Detect which cell encompasses the target text, then output its [X, Y] center coordinate. 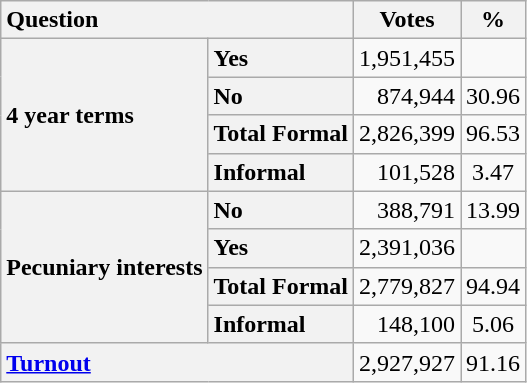
874,944 [408, 96]
Question [178, 20]
388,791 [408, 210]
148,100 [408, 324]
94.94 [494, 286]
2,826,399 [408, 134]
91.16 [494, 362]
96.53 [494, 134]
% [494, 20]
30.96 [494, 96]
1,951,455 [408, 58]
2,391,036 [408, 248]
13.99 [494, 210]
5.06 [494, 324]
Pecuniary interests [104, 267]
3.47 [494, 172]
Votes [408, 20]
101,528 [408, 172]
2,779,827 [408, 286]
2,927,927 [408, 362]
Turnout [178, 362]
4 year terms [104, 115]
